Output the [x, y] coordinate of the center of the cell containing the given text.  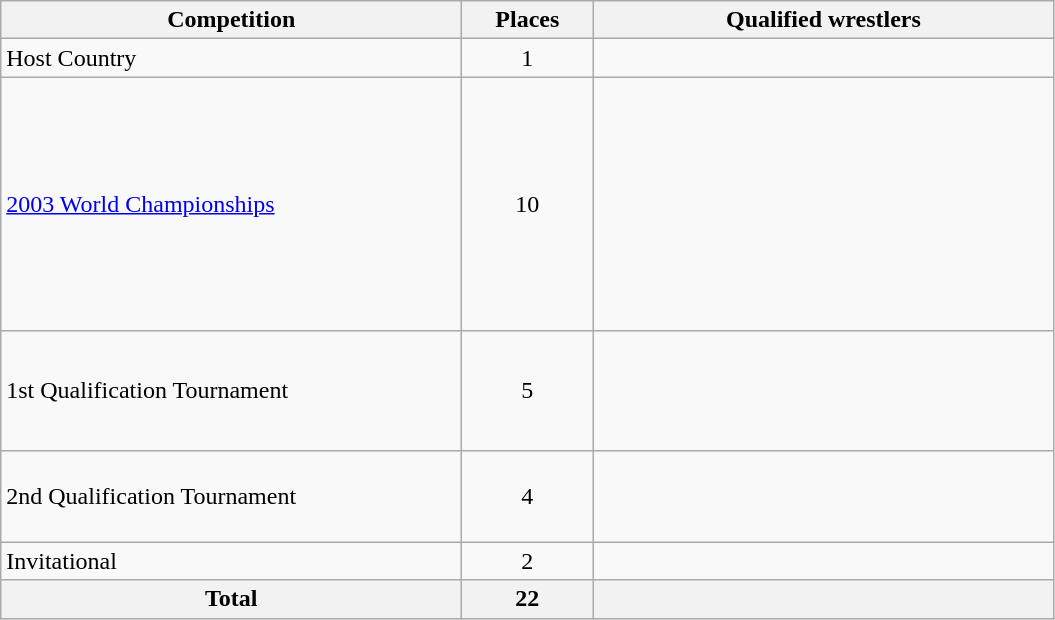
Total [232, 599]
22 [528, 599]
10 [528, 204]
1st Qualification Tournament [232, 390]
4 [528, 496]
2nd Qualification Tournament [232, 496]
Places [528, 20]
Competition [232, 20]
Qualified wrestlers [824, 20]
Host Country [232, 58]
2003 World Championships [232, 204]
5 [528, 390]
2 [528, 561]
1 [528, 58]
Invitational [232, 561]
